Pinpoint the cell where the given text exists, returning its (x, y) midpoint coordinate. 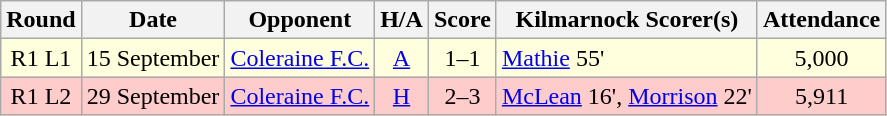
A (402, 58)
R1 L2 (41, 96)
H/A (402, 20)
5,911 (821, 96)
5,000 (821, 58)
H (402, 96)
Date (153, 20)
Mathie 55' (626, 58)
15 September (153, 58)
Attendance (821, 20)
2–3 (462, 96)
Opponent (300, 20)
McLean 16', Morrison 22' (626, 96)
R1 L1 (41, 58)
Score (462, 20)
1–1 (462, 58)
Round (41, 20)
29 September (153, 96)
Kilmarnock Scorer(s) (626, 20)
